From the cell containing the given text, extract its center point as (X, Y) coordinate. 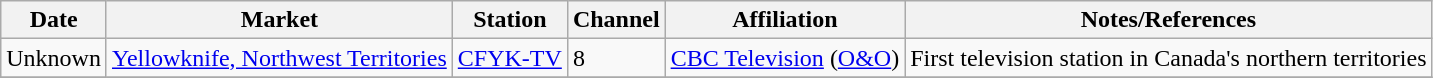
Affiliation (785, 20)
First television station in Canada's northern territories (1168, 58)
Station (510, 20)
Date (54, 20)
Unknown (54, 58)
Yellowknife, Northwest Territories (279, 58)
CFYK-TV (510, 58)
CBC Television (O&O) (785, 58)
Notes/References (1168, 20)
Channel (616, 20)
Market (279, 20)
8 (616, 58)
